From the cell containing the given text, extract its center point as (X, Y) coordinate. 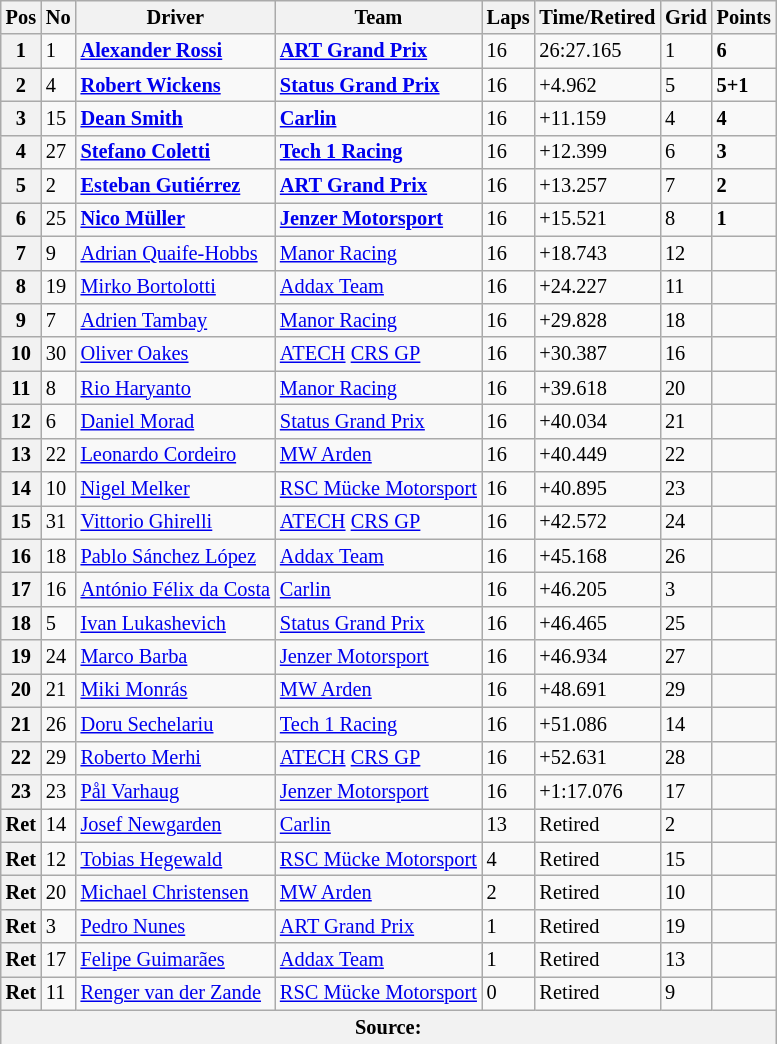
Rio Haryanto (176, 388)
Nigel Melker (176, 489)
Vittorio Ghirelli (176, 522)
Miki Monrás (176, 690)
Team (378, 17)
Grid (686, 17)
Pedro Nunes (176, 926)
+11.159 (598, 118)
30 (58, 354)
31 (58, 522)
Felipe Guimarães (176, 960)
Doru Sechelariu (176, 724)
Marco Barba (176, 657)
Source: (388, 1027)
+4.962 (598, 85)
+40.895 (598, 489)
5+1 (744, 85)
0 (508, 993)
+51.086 (598, 724)
Adrien Tambay (176, 320)
Driver (176, 17)
António Félix da Costa (176, 589)
Leonardo Cordeiro (176, 455)
+46.205 (598, 589)
+12.399 (598, 152)
Roberto Merhi (176, 758)
+48.691 (598, 690)
+15.521 (598, 219)
Time/Retired (598, 17)
+13.257 (598, 186)
28 (686, 758)
Daniel Morad (176, 421)
Adrian Quaife-Hobbs (176, 253)
Stefano Coletti (176, 152)
Robert Wickens (176, 85)
+1:17.076 (598, 791)
+24.227 (598, 287)
Pablo Sánchez López (176, 556)
+42.572 (598, 522)
+18.743 (598, 253)
Nico Müller (176, 219)
+40.034 (598, 421)
+39.618 (598, 388)
26:27.165 (598, 51)
Pål Varhaug (176, 791)
Dean Smith (176, 118)
Esteban Gutiérrez (176, 186)
+45.168 (598, 556)
+46.465 (598, 623)
+29.828 (598, 320)
+46.934 (598, 657)
Points (744, 17)
Tobias Hegewald (176, 859)
Oliver Oakes (176, 354)
Ivan Lukashevich (176, 623)
Renger van der Zande (176, 993)
Josef Newgarden (176, 825)
No (58, 17)
Michael Christensen (176, 892)
+30.387 (598, 354)
Mirko Bortolotti (176, 287)
+52.631 (598, 758)
+40.449 (598, 455)
Laps (508, 17)
Pos (21, 17)
Alexander Rossi (176, 51)
